Search for the cell housing the specified text and yield its [x, y] center coordinate. 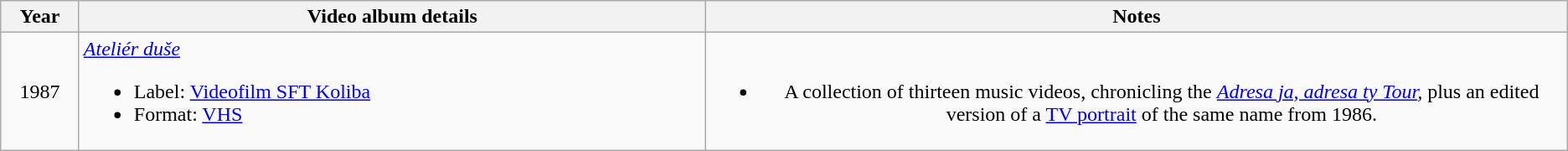
A collection of thirteen music videos, chronicling the Adresa ja, adresa ty Tour, plus an edited version of a TV portrait of the same name from 1986. [1136, 91]
Year [40, 17]
Ateliér dušeLabel: Videofilm SFT KolibaFormat: VHS [392, 91]
1987 [40, 91]
Notes [1136, 17]
Video album details [392, 17]
